Search for the cell housing the specified text and yield its (x, y) center coordinate. 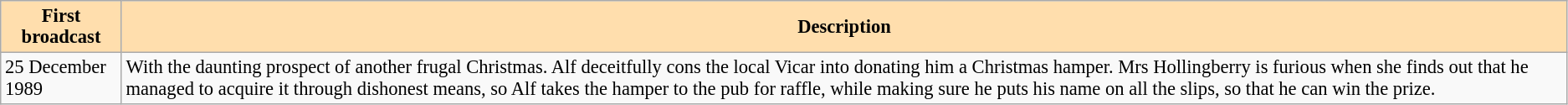
First broadcast (62, 27)
25 December 1989 (62, 78)
Description (843, 27)
